Detect which cell encompasses the target text, then output its [X, Y] center coordinate. 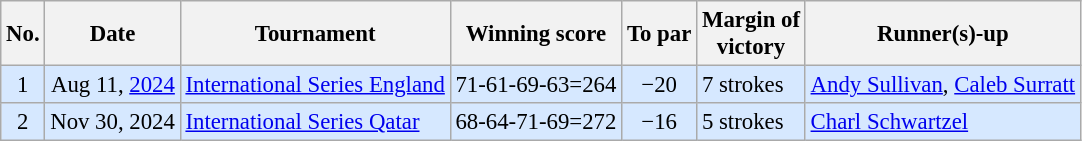
−20 [660, 85]
68-64-71-69=272 [536, 122]
To par [660, 34]
Date [112, 34]
International Series England [315, 85]
Tournament [315, 34]
Aug 11, 2024 [112, 85]
Nov 30, 2024 [112, 122]
2 [23, 122]
International Series Qatar [315, 122]
71-61-69-63=264 [536, 85]
Winning score [536, 34]
7 strokes [752, 85]
5 strokes [752, 122]
Runner(s)-up [942, 34]
No. [23, 34]
1 [23, 85]
Margin ofvictory [752, 34]
Andy Sullivan, Caleb Surratt [942, 85]
Charl Schwartzel [942, 122]
−16 [660, 122]
